From the cell containing the given text, extract its center point as (X, Y) coordinate. 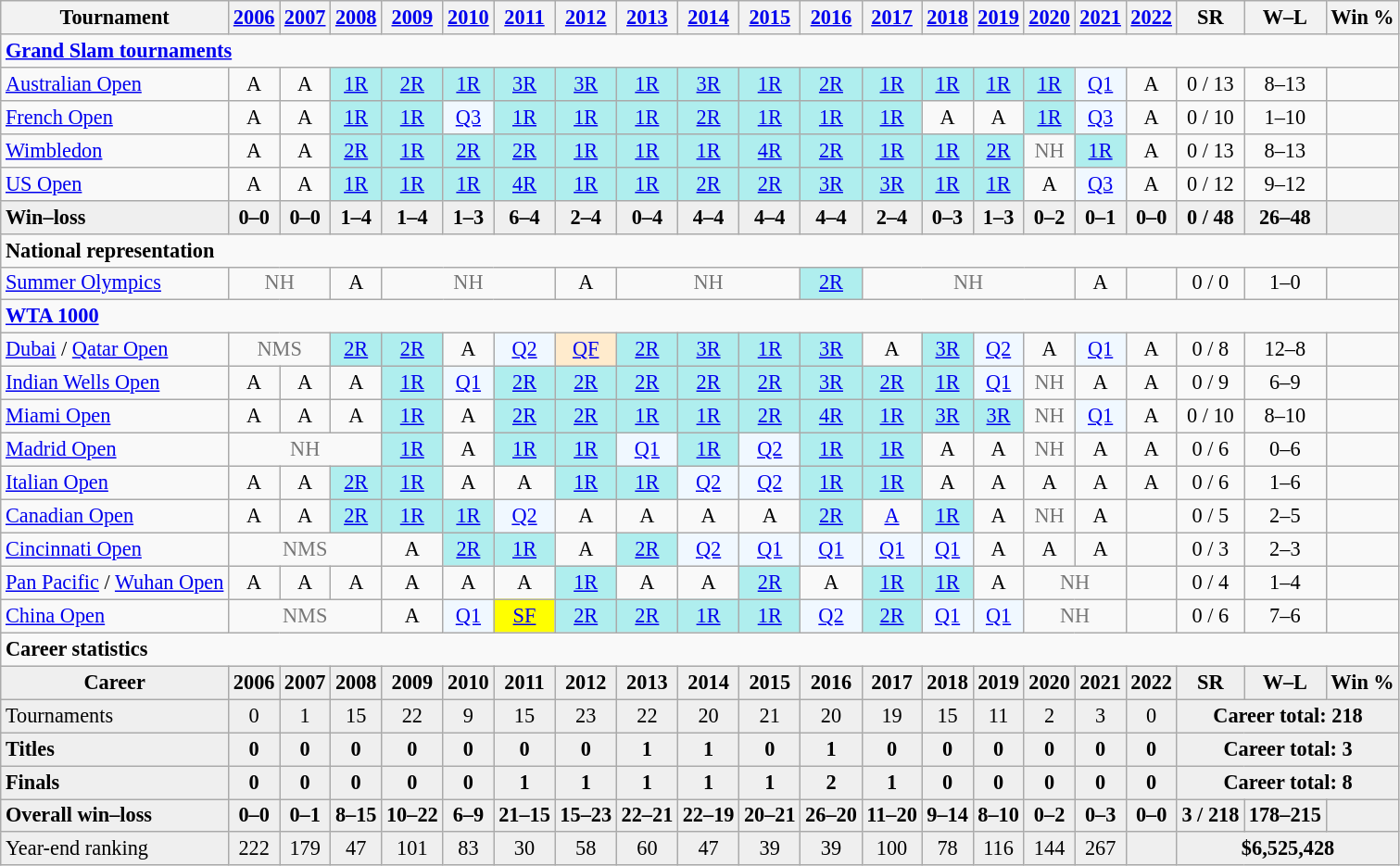
8–15 (356, 815)
0 / 8 (1210, 350)
Tournament (115, 18)
Madrid Open (115, 449)
9–14 (947, 815)
12–8 (1285, 350)
9 (469, 716)
Grand Slam tournaments (700, 51)
22–19 (708, 815)
0 / 9 (1210, 383)
23 (586, 716)
1–0 (1285, 283)
21–15 (524, 815)
0–6 (1285, 449)
60 (647, 848)
100 (891, 848)
1–10 (1285, 117)
0–4 (647, 217)
Overall win–loss (115, 815)
US Open (115, 183)
178–215 (1285, 815)
30 (524, 848)
Wimbledon (115, 150)
1–6 (1285, 483)
Career statistics (700, 649)
0 / 5 (1210, 516)
Career (115, 683)
Summer Olympics (115, 283)
$6,525,428 (1288, 848)
QF (586, 350)
20–21 (770, 815)
Career total: 3 (1288, 749)
Tournaments (115, 716)
Miami Open (115, 417)
78 (947, 848)
22–21 (647, 815)
15–23 (586, 815)
Italian Open (115, 483)
Australian Open (115, 83)
0 / 0 (1210, 283)
3 (1101, 716)
11 (999, 716)
Pan Pacific / Wuhan Open (115, 583)
7–6 (1285, 616)
0 / 12 (1210, 183)
21 (770, 716)
179 (306, 848)
58 (586, 848)
10–22 (412, 815)
Year-end ranking (115, 848)
0 / 3 (1210, 549)
116 (999, 848)
Finals (115, 782)
83 (469, 848)
0 / 48 (1210, 217)
3 / 218 (1210, 815)
WTA 1000 (700, 317)
Titles (115, 749)
19 (891, 716)
Canadian Open (115, 516)
222 (254, 848)
Win–loss (115, 217)
101 (412, 848)
French Open (115, 117)
China Open (115, 616)
2–5 (1285, 516)
144 (1049, 848)
2–3 (1285, 549)
National representation (700, 250)
26–48 (1285, 217)
Career total: 218 (1288, 716)
Dubai / Qatar Open (115, 350)
Career total: 8 (1288, 782)
26–20 (831, 815)
11–20 (891, 815)
Cincinnati Open (115, 549)
SF (524, 616)
0 / 4 (1210, 583)
6–4 (524, 217)
Indian Wells Open (115, 383)
9–12 (1285, 183)
267 (1101, 848)
